Identify which cell holds the provided text, then report its (X, Y) central coordinate. 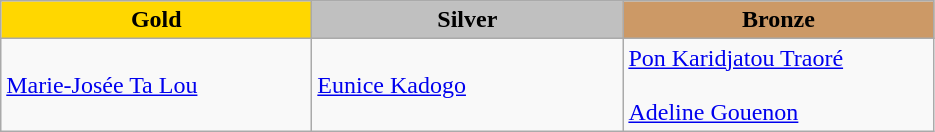
Bronze (778, 20)
Silver (468, 20)
Pon Karidjatou TraoréAdeline Gouenon (778, 85)
Eunice Kadogo (468, 85)
Gold (156, 20)
Marie-Josée Ta Lou (156, 85)
